Return the (X, Y) coordinate for the center point of the cell that contains the specified text.  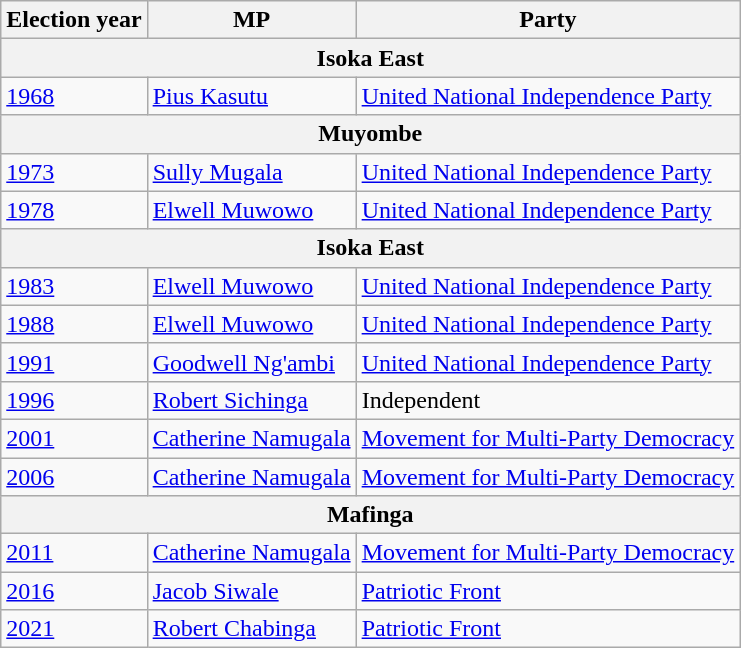
1978 (74, 210)
1996 (74, 400)
Pius Kasutu (252, 96)
Jacob Siwale (252, 591)
2006 (74, 477)
1968 (74, 96)
2016 (74, 591)
2011 (74, 553)
Mafinga (370, 515)
1983 (74, 286)
Independent (548, 400)
2021 (74, 629)
Party (548, 20)
Muyombe (370, 134)
1988 (74, 324)
Robert Sichinga (252, 400)
MP (252, 20)
1991 (74, 362)
Sully Mugala (252, 172)
Goodwell Ng'ambi (252, 362)
2001 (74, 438)
Election year (74, 20)
1973 (74, 172)
Robert Chabinga (252, 629)
